Capture the cell that displays the provided text and extract its [X, Y] central coordinate. 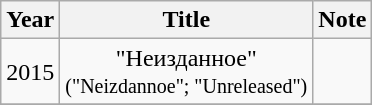
Year [30, 20]
"Неизданное" ("Neizdannoe"; "Unreleased") [186, 72]
2015 [30, 72]
Note [342, 20]
Title [186, 20]
